Return the [X, Y] coordinate for the center point of the cell that contains the specified text.  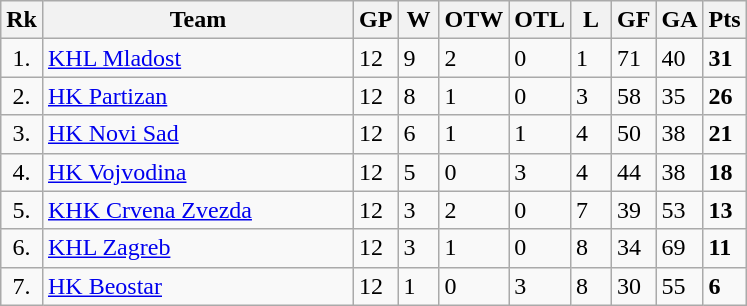
71 [634, 58]
KHL Zagreb [198, 248]
KHL Mladost [198, 58]
HK Partizan [198, 96]
26 [724, 96]
OTW [474, 20]
HK Novi Sad [198, 134]
55 [680, 286]
44 [634, 172]
OTL [540, 20]
GP [376, 20]
L [592, 20]
13 [724, 210]
1. [22, 58]
2. [22, 96]
W [418, 20]
30 [634, 286]
11 [724, 248]
HK Beostar [198, 286]
21 [724, 134]
34 [634, 248]
3. [22, 134]
9 [418, 58]
58 [634, 96]
4. [22, 172]
18 [724, 172]
7. [22, 286]
GA [680, 20]
GF [634, 20]
35 [680, 96]
Team [198, 20]
6. [22, 248]
HK Vojvodina [198, 172]
5 [418, 172]
53 [680, 210]
39 [634, 210]
5. [22, 210]
40 [680, 58]
Rk [22, 20]
Pts [724, 20]
7 [592, 210]
69 [680, 248]
31 [724, 58]
KHK Crvena Zvezda [198, 210]
50 [634, 134]
